Return [x, y] of the center of cell containing provided text 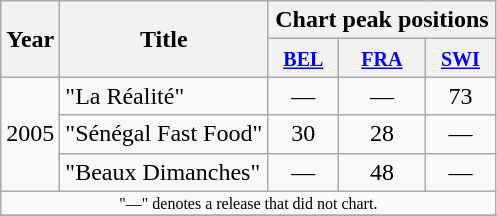
30 [304, 134]
"La Réalité" [164, 96]
Year [30, 39]
28 [382, 134]
"—" denotes a release that did not chart. [248, 203]
2005 [30, 134]
FRA [382, 58]
"Beaux Dimanches" [164, 172]
48 [382, 172]
"Sénégal Fast Food" [164, 134]
BEL [304, 58]
Title [164, 39]
Chart peak positions [382, 20]
73 [460, 96]
SWI [460, 58]
